Output the [X, Y] coordinate of the center of the cell containing the given text.  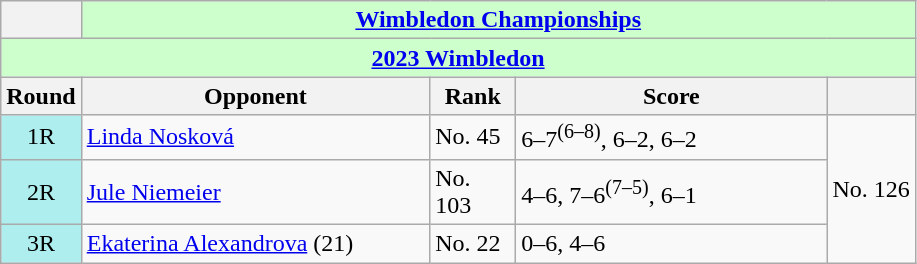
6–7(6–8), 6–2, 6–2 [672, 138]
0–6, 4–6 [672, 244]
No. 103 [473, 192]
Round [41, 96]
No. 22 [473, 244]
Rank [473, 96]
No. 126 [871, 189]
Jule Niemeier [256, 192]
4–6, 7–6(7–5), 6–1 [672, 192]
Score [672, 96]
3R [41, 244]
2023 Wimbledon [458, 58]
Opponent [256, 96]
Wimbledon Championships [498, 20]
Linda Nosková [256, 138]
Ekaterina Alexandrova (21) [256, 244]
2R [41, 192]
No. 45 [473, 138]
1R [41, 138]
